Locate the cell with the specified text and output its (X, Y) center coordinate. 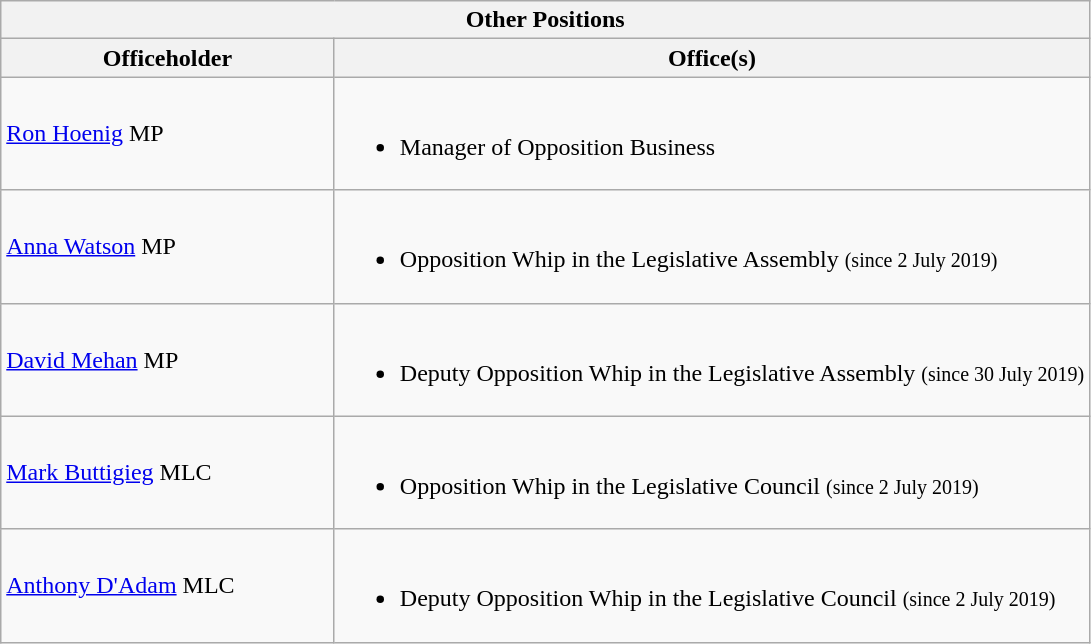
Anna Watson MP (168, 246)
Deputy Opposition Whip in the Legislative Assembly (since 30 July 2019) (712, 360)
Opposition Whip in the Legislative Council (since 2 July 2019) (712, 472)
Other Positions (546, 20)
Officeholder (168, 58)
Mark Buttigieg MLC (168, 472)
David Mehan MP (168, 360)
Opposition Whip in the Legislative Assembly (since 2 July 2019) (712, 246)
Office(s) (712, 58)
Deputy Opposition Whip in the Legislative Council (since 2 July 2019) (712, 586)
Ron Hoenig MP (168, 134)
Manager of Opposition Business (712, 134)
Anthony D'Adam MLC (168, 586)
